Capture the cell that displays the provided text and extract its [X, Y] central coordinate. 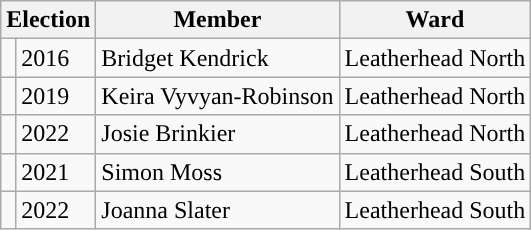
Keira Vyvyan-Robinson [218, 96]
Bridget Kendrick [218, 58]
Ward [435, 20]
2021 [56, 172]
2019 [56, 96]
Joanna Slater [218, 210]
Simon Moss [218, 172]
Member [218, 20]
2016 [56, 58]
Josie Brinkier [218, 134]
Election [48, 20]
